From the cell containing the given text, extract its center point as [x, y] coordinate. 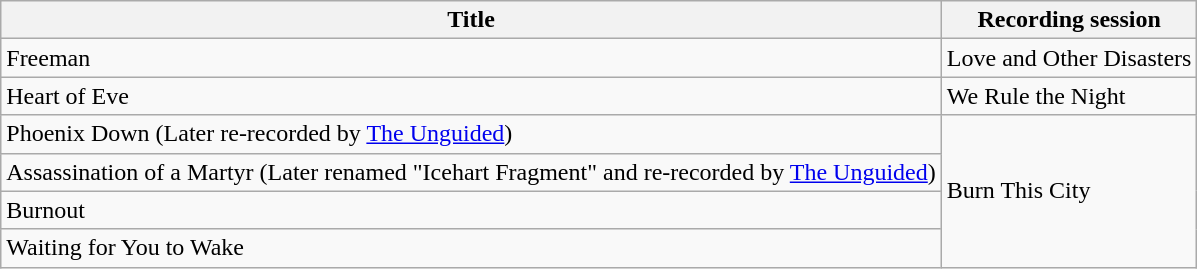
Heart of Eve [472, 96]
Assassination of a Martyr (Later renamed "Icehart Fragment" and re-recorded by The Unguided) [472, 172]
Burn This City [1069, 191]
Burnout [472, 210]
Title [472, 20]
Waiting for You to Wake [472, 248]
Freeman [472, 58]
We Rule the Night [1069, 96]
Recording session [1069, 20]
Love and Other Disasters [1069, 58]
Phoenix Down (Later re-recorded by The Unguided) [472, 134]
